Determine the (x, y) coordinate at the center of the cell enclosing the given text.  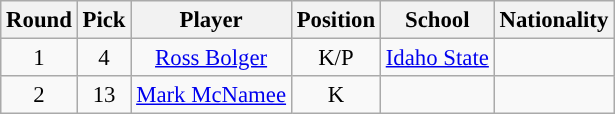
Round (39, 20)
K (336, 95)
K/P (336, 58)
Idaho State (437, 58)
Nationality (554, 20)
Mark McNamee (212, 95)
Position (336, 20)
School (437, 20)
Player (212, 20)
2 (39, 95)
13 (104, 95)
1 (39, 58)
Pick (104, 20)
Ross Bolger (212, 58)
4 (104, 58)
